For the text-containing cell, return its midpoint in (x, y) coordinate format. 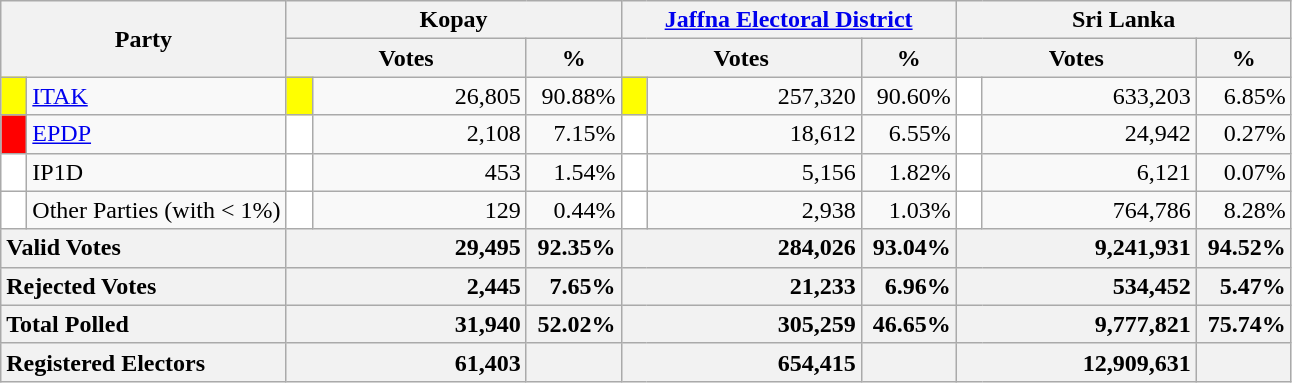
Jaffna Electoral District (788, 20)
2,108 (419, 134)
24,942 (1089, 134)
5.47% (1244, 286)
92.35% (574, 248)
0.07% (1244, 172)
61,403 (406, 362)
29,495 (406, 248)
Kopay (454, 20)
7.65% (574, 286)
6.85% (1244, 96)
Other Parties (with < 1%) (156, 210)
ITAK (156, 96)
12,909,631 (1076, 362)
7.15% (574, 134)
633,203 (1089, 96)
Rejected Votes (144, 286)
18,612 (754, 134)
Total Polled (144, 324)
26,805 (419, 96)
90.60% (908, 96)
94.52% (1244, 248)
93.04% (908, 248)
764,786 (1089, 210)
Sri Lanka (1124, 20)
2,938 (754, 210)
305,259 (741, 324)
Registered Electors (144, 362)
90.88% (574, 96)
257,320 (754, 96)
52.02% (574, 324)
75.74% (1244, 324)
8.28% (1244, 210)
5,156 (754, 172)
IP1D (156, 172)
31,940 (406, 324)
284,026 (741, 248)
129 (419, 210)
453 (419, 172)
654,415 (741, 362)
EPDP (156, 134)
1.82% (908, 172)
0.44% (574, 210)
9,777,821 (1076, 324)
6.55% (908, 134)
1.03% (908, 210)
Valid Votes (144, 248)
Party (144, 39)
46.65% (908, 324)
534,452 (1076, 286)
1.54% (574, 172)
9,241,931 (1076, 248)
21,233 (741, 286)
0.27% (1244, 134)
6.96% (908, 286)
2,445 (406, 286)
6,121 (1089, 172)
